Determine the [X, Y] coordinate at the center of the cell enclosing the given text.  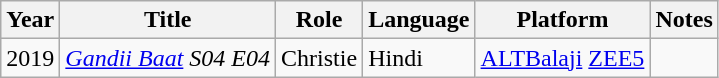
Title [168, 20]
Hindi [419, 58]
Christie [320, 58]
ALTBalaji ZEE5 [562, 58]
Year [30, 20]
Notes [684, 20]
Gandii Baat S04 E04 [168, 58]
Role [320, 20]
Language [419, 20]
2019 [30, 58]
Platform [562, 20]
